Provide the (X, Y) coordinate of the cell's center where the given text is located.  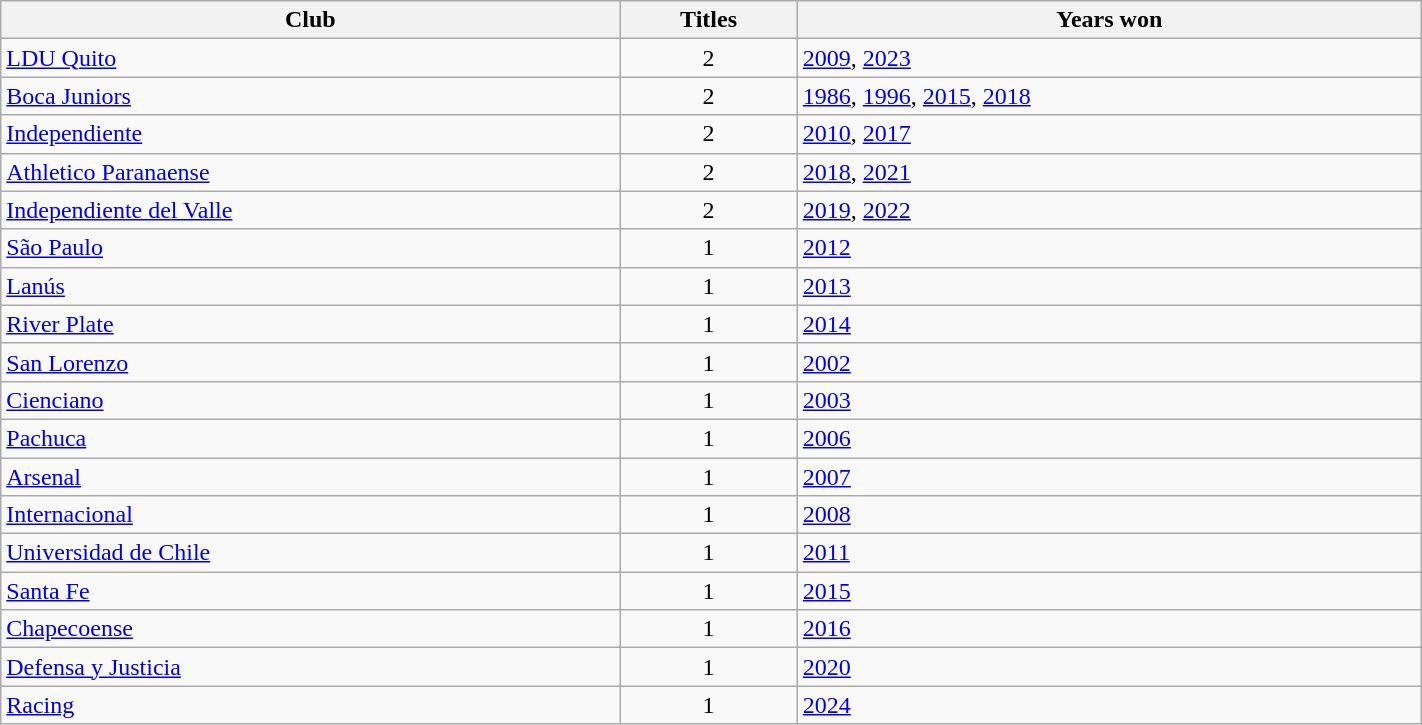
2012 (1109, 248)
Independiente (310, 134)
San Lorenzo (310, 362)
Pachuca (310, 438)
Boca Juniors (310, 96)
2015 (1109, 591)
2018, 2021 (1109, 172)
Defensa y Justicia (310, 667)
Universidad de Chile (310, 553)
River Plate (310, 324)
Santa Fe (310, 591)
2016 (1109, 629)
Club (310, 20)
1986, 1996, 2015, 2018 (1109, 96)
2006 (1109, 438)
Arsenal (310, 477)
2020 (1109, 667)
Athletico Paranaense (310, 172)
Internacional (310, 515)
2011 (1109, 553)
Racing (310, 705)
Years won (1109, 20)
Cienciano (310, 400)
2007 (1109, 477)
2002 (1109, 362)
São Paulo (310, 248)
2024 (1109, 705)
2019, 2022 (1109, 210)
2009, 2023 (1109, 58)
Titles (708, 20)
Chapecoense (310, 629)
2014 (1109, 324)
Independiente del Valle (310, 210)
2013 (1109, 286)
2010, 2017 (1109, 134)
Lanús (310, 286)
2003 (1109, 400)
2008 (1109, 515)
LDU Quito (310, 58)
